Pinpoint the cell where the given text exists, returning its (X, Y) midpoint coordinate. 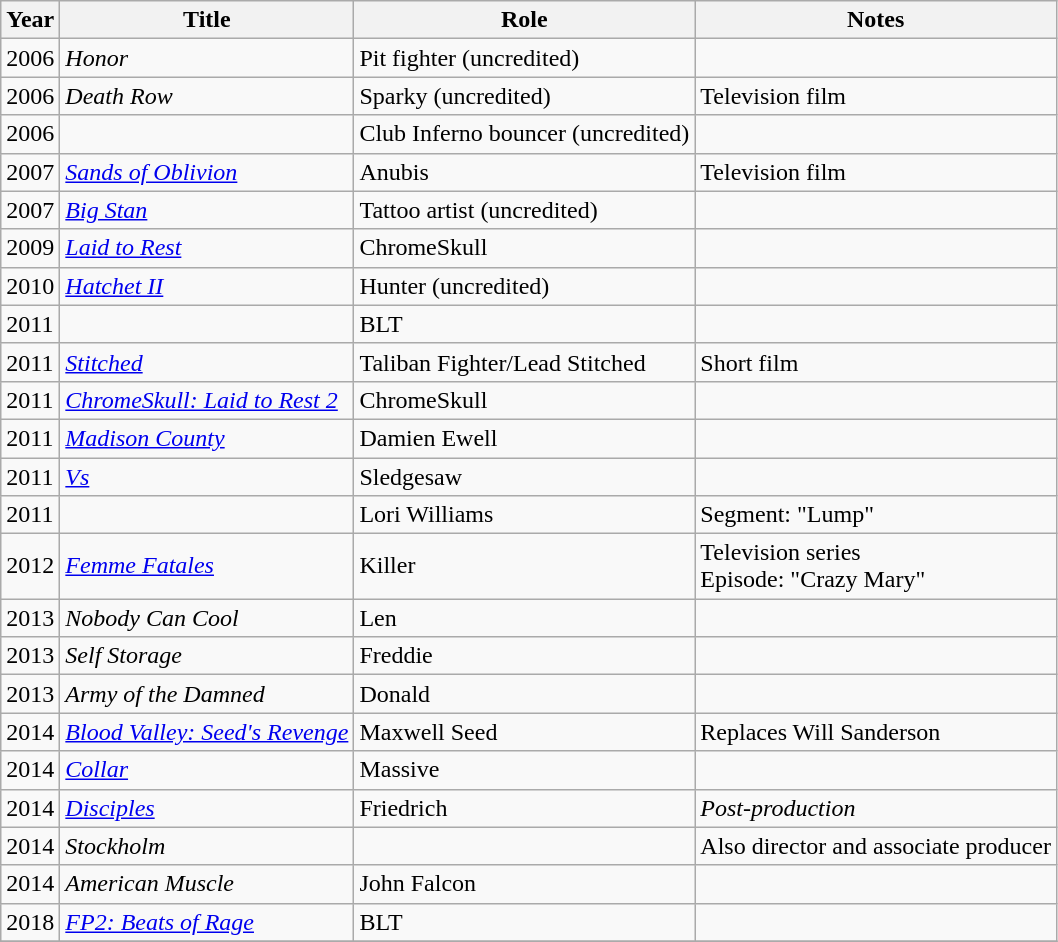
Hunter (uncredited) (524, 286)
Femme Fatales (207, 566)
Big Stan (207, 210)
Role (524, 20)
Sledgesaw (524, 477)
Self Storage (207, 656)
Laid to Rest (207, 248)
Taliban Fighter/Lead Stitched (524, 362)
Maxwell Seed (524, 732)
Anubis (524, 172)
Tattoo artist (uncredited) (524, 210)
2018 (30, 922)
Stitched (207, 362)
Army of the Damned (207, 694)
Madison County (207, 438)
Stockholm (207, 846)
Post-production (876, 808)
Killer (524, 566)
Also director and associate producer (876, 846)
Freddie (524, 656)
Donald (524, 694)
Pit fighter (uncredited) (524, 58)
Segment: "Lump" (876, 515)
American Muscle (207, 884)
Sparky (uncredited) (524, 96)
2010 (30, 286)
Disciples (207, 808)
Vs (207, 477)
Title (207, 20)
Friedrich (524, 808)
ChromeSkull: Laid to Rest 2 (207, 400)
2012 (30, 566)
Damien Ewell (524, 438)
Blood Valley: Seed's Revenge (207, 732)
Massive (524, 770)
Short film (876, 362)
Len (524, 618)
Year (30, 20)
2009 (30, 248)
Collar (207, 770)
Sands of Oblivion (207, 172)
Television seriesEpisode: "Crazy Mary" (876, 566)
Death Row (207, 96)
John Falcon (524, 884)
Lori Williams (524, 515)
Notes (876, 20)
FP2: Beats of Rage (207, 922)
Club Inferno bouncer (uncredited) (524, 134)
Nobody Can Cool (207, 618)
Honor (207, 58)
Hatchet II (207, 286)
Replaces Will Sanderson (876, 732)
